Pinpoint the cell where the given text exists, returning its (x, y) midpoint coordinate. 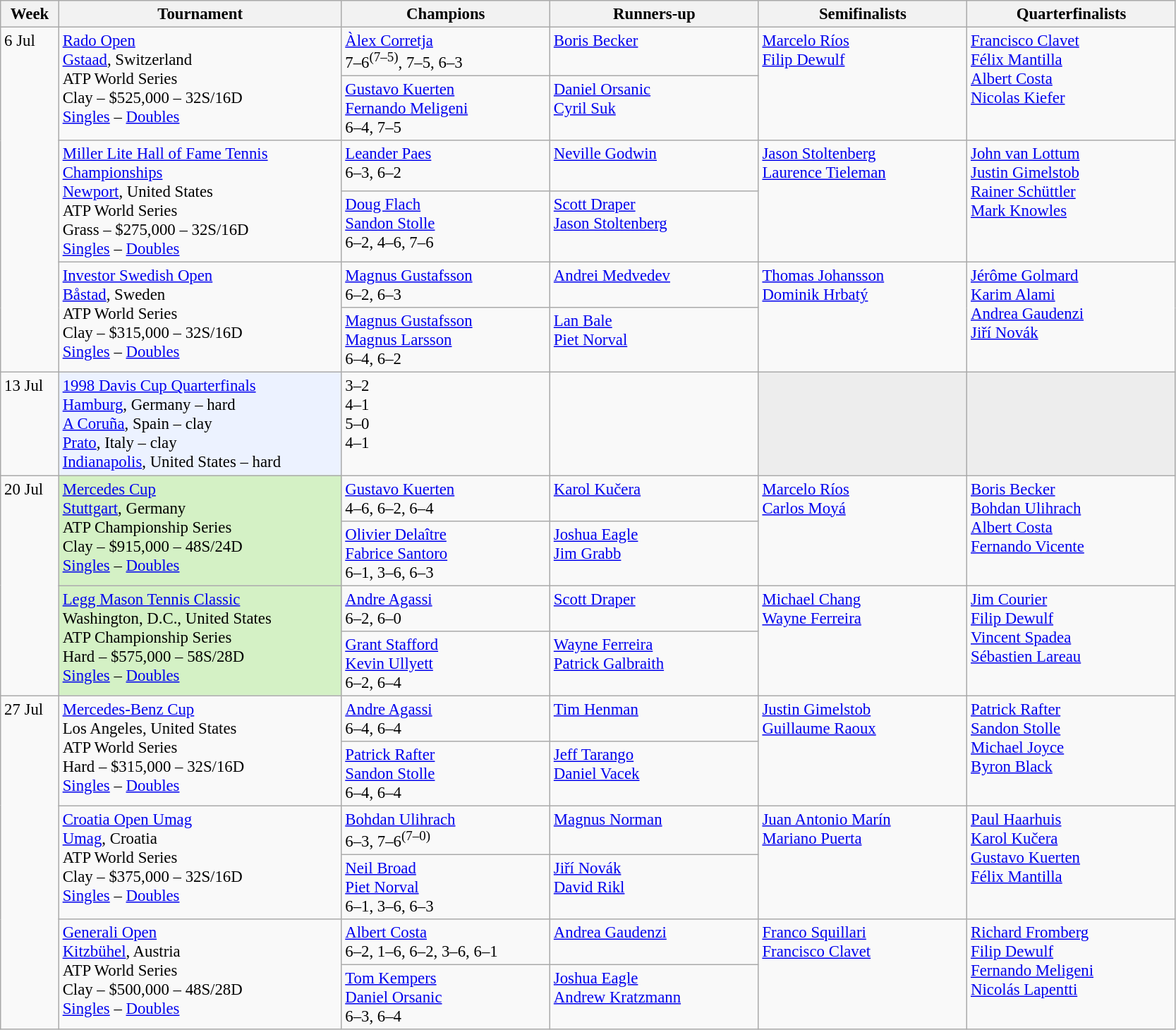
Quarterfinalists (1072, 14)
1998 Davis Cup QuarterfinalsHamburg, Germany – hard A Coruña, Spain – clay Prato, Italy – clay Indianapolis, United States – hard (200, 424)
Wayne Ferreira Patrick Galbraith (655, 663)
Andre Agassi6–4, 6–4 (446, 718)
3–2 4–1 5–0 4–1 (446, 424)
Runners-up (655, 14)
20 Jul (30, 586)
Francisco Clavet Félix Mantilla Albert Costa Nicolas Kiefer (1072, 85)
Joshua Eagle Jim Grabb (655, 553)
Doug Flach Sandon Stolle6–2, 4–6, 7–6 (446, 227)
Jason Stoltenberg Laurence Tieleman (863, 202)
Week (30, 14)
Neville Godwin (655, 165)
27 Jul (30, 862)
John van Lottum Justin Gimelstob Rainer Schüttler Mark Knowles (1072, 202)
Croatia Open UmagUmag, Croatia ATP World SeriesClay – $375,000 – 32S/16DSingles – Doubles (200, 862)
Neil Broad Piet Norval6–1, 3–6, 6–3 (446, 887)
Justin Gimelstob Guillaume Raoux (863, 751)
Michael Chang Wayne Ferreira (863, 641)
Andre Agassi6–2, 6–0 (446, 608)
Jérôme Golmard Karim Alami Andrea Gaudenzi Jiří Novák (1072, 317)
Tournament (200, 14)
Investor Swedish OpenBåstad, Sweden ATP World SeriesClay – $315,000 – 32S/16DSingles – Doubles (200, 317)
Jeff Tarango Daniel Vacek (655, 774)
Rado OpenGstaad, Switzerland ATP World SeriesClay – $525,000 – 32S/16DSingles – Doubles (200, 85)
Thomas Johansson Dominik Hrbatý (863, 317)
Daniel Orsanic Cyril Suk (655, 109)
Tom Kempers Daniel Orsanic6–3, 6–4 (446, 998)
Magnus Gustafsson6–2, 6–3 (446, 285)
Scott Draper (655, 608)
Richard Fromberg Filip Dewulf Fernando Meligeni Nicolás Lapentti (1072, 974)
Generali OpenKitzbühel, Austria ATP World SeriesClay – $500,000 – 48S/28DSingles – Doubles (200, 974)
Andrea Gaudenzi (655, 943)
Legg Mason Tennis ClassicWashington, D.C., United StatesATP Championship SeriesHard – $575,000 – 58S/28DSingles – Doubles (200, 641)
Paul Haarhuis Karol Kučera Gustavo Kuerten Félix Mantilla (1072, 862)
Olivier Delaître Fabrice Santoro6–1, 3–6, 6–3 (446, 553)
Franco Squillari Francisco Clavet (863, 974)
Mercedes-Benz CupLos Angeles, United States ATP World SeriesHard – $315,000 – 32S/16DSingles – Doubles (200, 751)
Juan Antonio Marín Mariano Puerta (863, 862)
Àlex Corretja7–6(7–5), 7–5, 6–3 (446, 52)
Joshua Eagle Andrew Kratzmann (655, 998)
Mercedes CupStuttgart, Germany ATP Championship SeriesClay – $915,000 – 48S/24DSingles – Doubles (200, 531)
Patrick Rafter Sandon Stolle Michael Joyce Byron Black (1072, 751)
Andrei Medvedev (655, 285)
Boris Becker (655, 52)
Tim Henman (655, 718)
Semifinalists (863, 14)
6 Jul (30, 200)
Scott Draper Jason Stoltenberg (655, 227)
Marcelo Ríos Carlos Moyá (863, 531)
Gustavo Kuerten Fernando Meligeni6–4, 7–5 (446, 109)
Karol Kučera (655, 498)
Lan Bale Piet Norval (655, 340)
Champions (446, 14)
Jiří Novák David Rikl (655, 887)
Patrick Rafter Sandon Stolle6–4, 6–4 (446, 774)
Miller Lite Hall of Fame Tennis Championships Newport, United StatesATP World SeriesGrass – $275,000 – 32S/16DSingles – Doubles (200, 202)
Boris Becker Bohdan Ulihrach Albert Costa Fernando Vicente (1072, 531)
Leander Paes6–3, 6–2 (446, 165)
Jim Courier Filip Dewulf Vincent Spadea Sébastien Lareau (1072, 641)
Albert Costa6–2, 1–6, 6–2, 3–6, 6–1 (446, 943)
13 Jul (30, 424)
Magnus Norman (655, 830)
Magnus Gustafsson Magnus Larsson6–4, 6–2 (446, 340)
Grant Stafford Kevin Ullyett6–2, 6–4 (446, 663)
Marcelo Ríos Filip Dewulf (863, 85)
Bohdan Ulihrach6–3, 7–6(7–0) (446, 830)
Gustavo Kuerten 4–6, 6–2, 6–4 (446, 498)
